Locate the cell with the specified text and output its [X, Y] center coordinate. 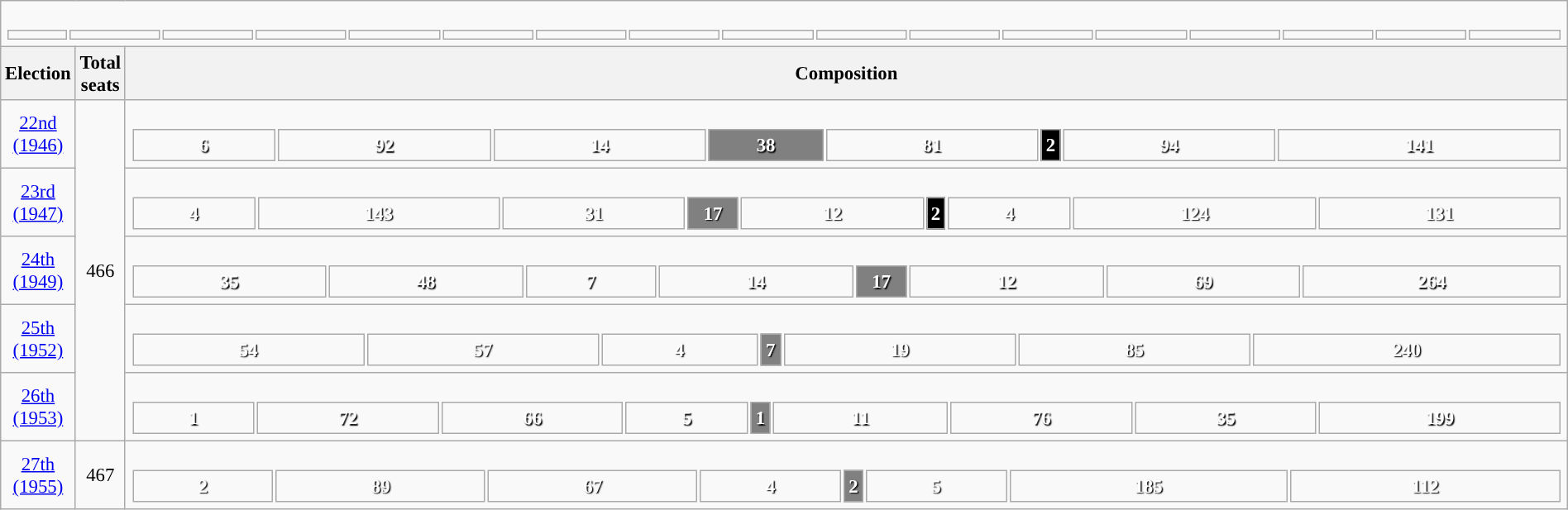
57 [483, 350]
54 57 4 7 19 85 240 [846, 339]
Totalseats [100, 73]
124 [1194, 213]
23rd(1947) [38, 202]
22nd(1946) [38, 134]
19 [900, 350]
35 48 7 14 17 12 69 264 [846, 271]
26th(1953) [38, 407]
141 [1419, 145]
264 [1432, 281]
1 72 66 5 1 11 76 35 199 [846, 407]
143 [379, 213]
89 [380, 486]
25th(1952) [38, 339]
38 [766, 145]
94 [1169, 145]
54 [248, 350]
131 [1439, 213]
85 [1135, 350]
185 [1148, 486]
Election [38, 73]
67 [593, 486]
72 [348, 418]
112 [1426, 486]
48 [427, 281]
2 89 67 4 2 5 185 112 [846, 476]
4 143 31 17 12 2 4 124 131 [846, 202]
467 [100, 476]
240 [1407, 350]
11 [860, 418]
69 [1204, 281]
466 [100, 269]
31 [594, 213]
Composition [846, 73]
199 [1440, 418]
6 [203, 145]
92 [384, 145]
76 [1041, 418]
81 [931, 145]
27th(1955) [38, 476]
6 92 14 38 81 2 94 141 [846, 134]
66 [533, 418]
24th(1949) [38, 271]
